Detect which cell encompasses the target text, then output its [x, y] center coordinate. 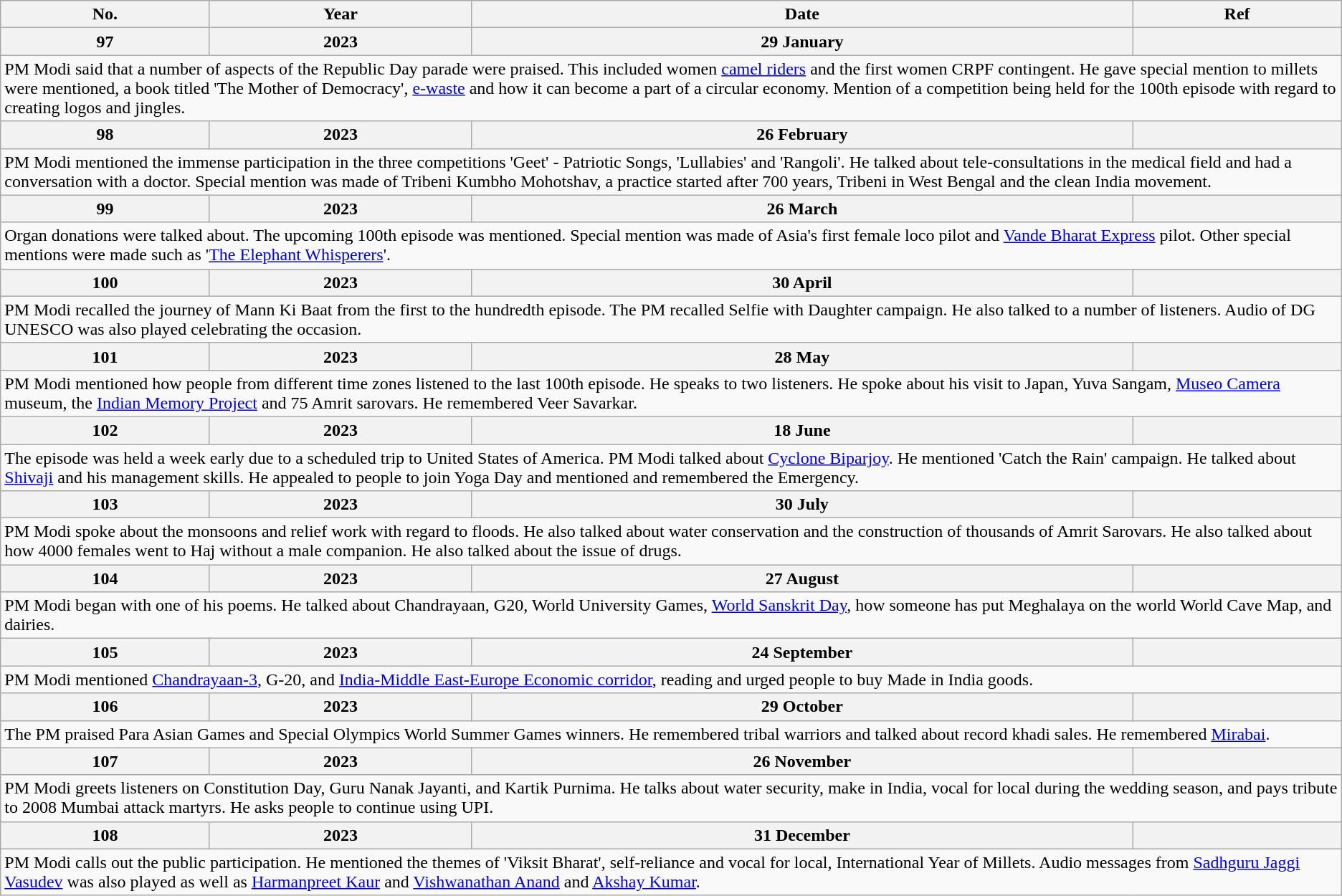
26 February [802, 135]
29 October [802, 707]
102 [105, 430]
29 January [802, 42]
24 September [802, 652]
98 [105, 135]
28 May [802, 356]
PM Modi mentioned Chandrayaan-3, G-20, and India-Middle East-Europe Economic corridor, reading and urged people to buy Made in India goods. [671, 680]
Ref [1237, 14]
Year [341, 14]
No. [105, 14]
99 [105, 209]
26 November [802, 761]
26 March [802, 209]
18 June [802, 430]
31 December [802, 835]
27 August [802, 578]
108 [105, 835]
100 [105, 282]
101 [105, 356]
107 [105, 761]
106 [105, 707]
104 [105, 578]
Date [802, 14]
30 April [802, 282]
30 July [802, 505]
97 [105, 42]
103 [105, 505]
105 [105, 652]
